Provide the [x, y] coordinate of the cell's center where the given text is located.  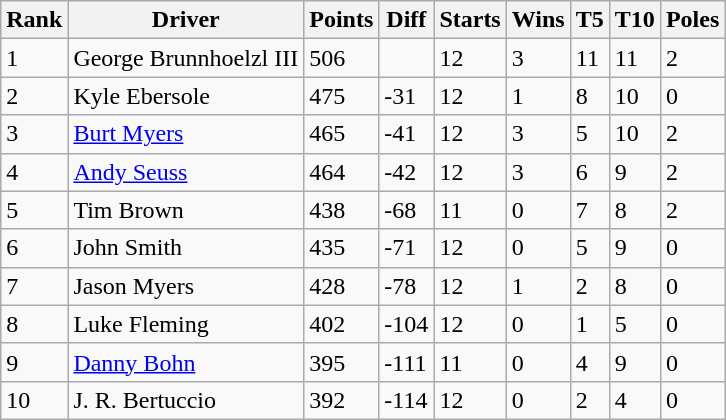
-42 [406, 172]
Tim Brown [186, 210]
-41 [406, 134]
T5 [590, 20]
Burt Myers [186, 134]
-31 [406, 96]
475 [342, 96]
395 [342, 362]
Jason Myers [186, 286]
Starts [470, 20]
402 [342, 324]
465 [342, 134]
Driver [186, 20]
-71 [406, 248]
464 [342, 172]
506 [342, 58]
435 [342, 248]
-78 [406, 286]
Kyle Ebersole [186, 96]
-68 [406, 210]
-114 [406, 400]
392 [342, 400]
Wins [538, 20]
Luke Fleming [186, 324]
Diff [406, 20]
-104 [406, 324]
Danny Bohn [186, 362]
George Brunnhoelzl III [186, 58]
Poles [692, 20]
428 [342, 286]
438 [342, 210]
J. R. Bertuccio [186, 400]
Points [342, 20]
Rank [34, 20]
T10 [634, 20]
-111 [406, 362]
John Smith [186, 248]
Andy Seuss [186, 172]
